Detect which cell encompasses the target text, then output its (x, y) center coordinate. 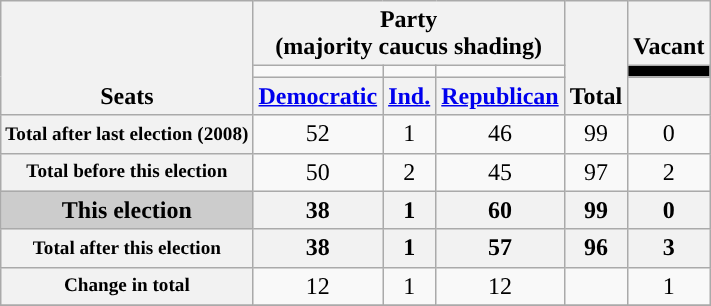
Ind. (410, 96)
Total after last election (2008) (127, 134)
60 (500, 210)
50 (318, 172)
52 (318, 134)
Total (596, 58)
57 (500, 248)
Seats (127, 58)
97 (596, 172)
This election (127, 210)
Total before this election (127, 172)
3 (669, 248)
Democratic (318, 96)
Change in total (127, 286)
96 (596, 248)
Party (majority caucus shading) (408, 34)
Vacant (669, 34)
45 (500, 172)
Total after this election (127, 248)
Republican (500, 96)
46 (500, 134)
